Extract the (x, y) coordinate from the center of the cell holding the provided text.  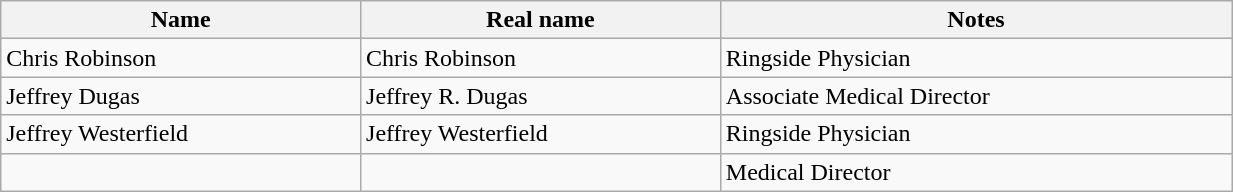
Jeffrey Dugas (181, 96)
Jeffrey R. Dugas (541, 96)
Notes (976, 20)
Medical Director (976, 172)
Name (181, 20)
Associate Medical Director (976, 96)
Real name (541, 20)
